From the cell containing the given text, extract its center point as [x, y] coordinate. 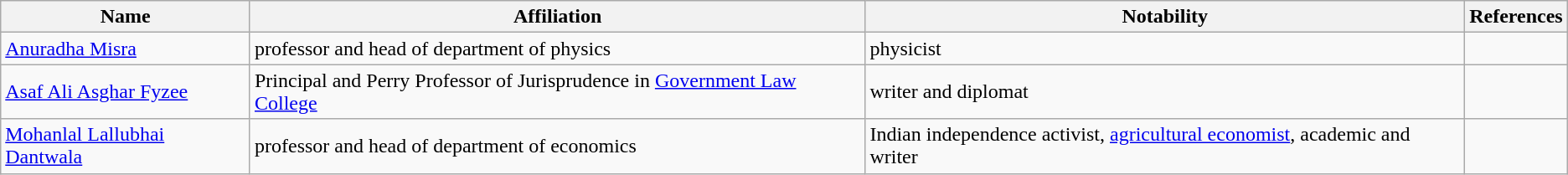
Asaf Ali Asghar Fyzee [126, 92]
professor and head of department of physics [557, 49]
Affiliation [557, 17]
Name [126, 17]
writer and diplomat [1165, 92]
Mohanlal Lallubhai Dantwala [126, 146]
Indian independence activist, agricultural economist, academic and writer [1165, 146]
Notability [1165, 17]
References [1516, 17]
physicist [1165, 49]
Anuradha Misra [126, 49]
Principal and Perry Professor of Jurisprudence in Government Law College [557, 92]
professor and head of department of economics [557, 146]
